Detect which cell encompasses the target text, then output its (x, y) center coordinate. 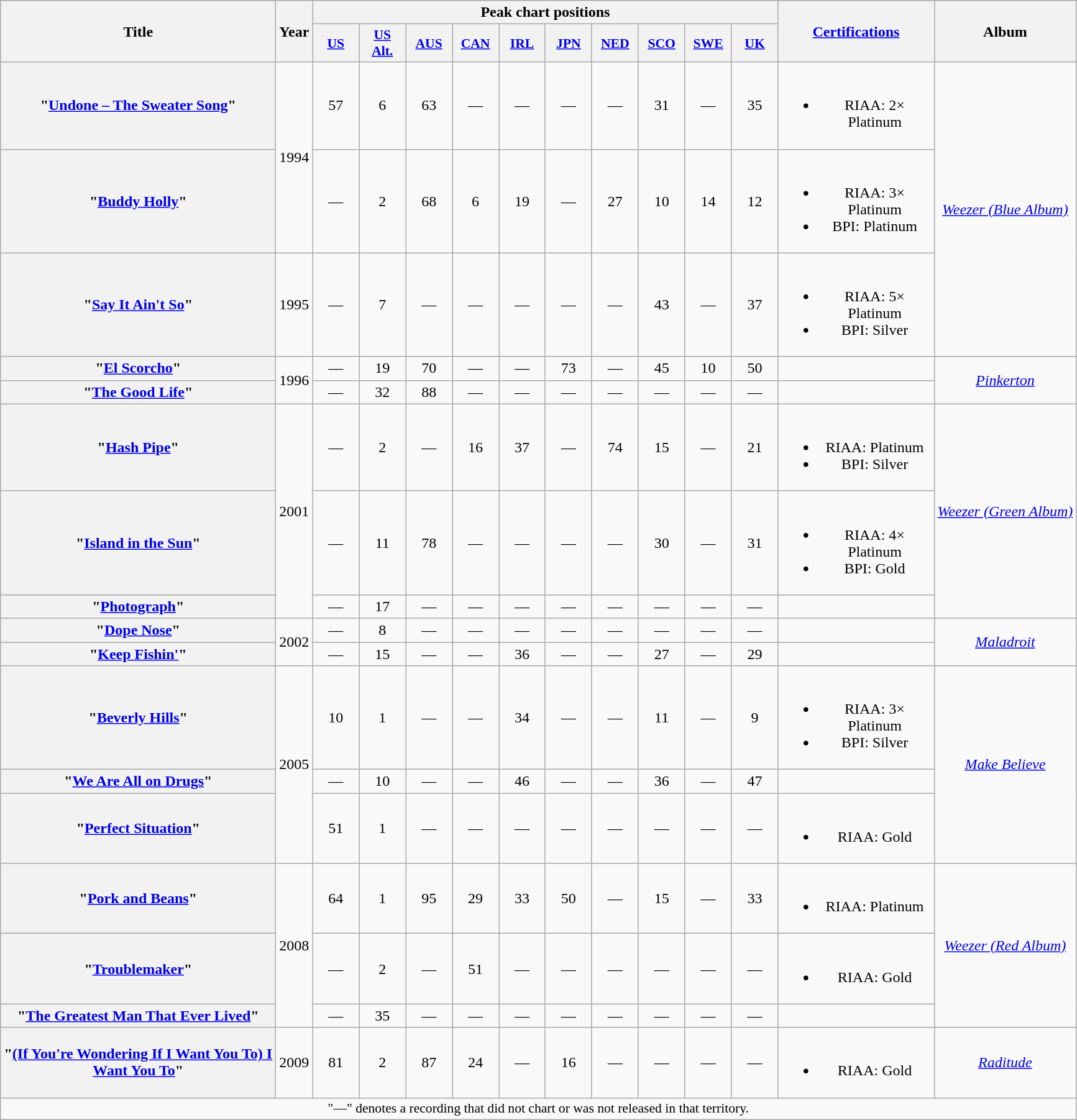
"Island in the Sun" (138, 543)
Maladroit (1006, 642)
SWE (708, 43)
"The Greatest Man That Ever Lived" (138, 1016)
"El Scorcho" (138, 368)
"Perfect Situation" (138, 829)
45 (661, 368)
NED (615, 43)
12 (754, 201)
30 (661, 543)
32 (383, 392)
9 (754, 718)
"We Are All on Drugs" (138, 781)
88 (429, 392)
2005 (295, 765)
RIAA: 5× PlatinumBPI: Silver (856, 304)
2002 (295, 642)
24 (476, 1062)
RIAA: 3× PlatinumBPI: Platinum (856, 201)
2001 (295, 511)
US (336, 43)
68 (429, 201)
RIAA: 4× PlatinumBPI: Gold (856, 543)
17 (383, 606)
73 (568, 368)
64 (336, 898)
RIAA: Platinum (856, 898)
Weezer (Red Album) (1006, 945)
"Troublemaker" (138, 969)
"—" denotes a recording that did not chart or was not released in that territory. (538, 1109)
43 (661, 304)
"Keep Fishin'" (138, 654)
"The Good Life" (138, 392)
Weezer (Blue Album) (1006, 209)
8 (383, 630)
RIAA: PlatinumBPI: Silver (856, 447)
USAlt. (383, 43)
81 (336, 1062)
Weezer (Green Album) (1006, 511)
"Beverly Hills" (138, 718)
95 (429, 898)
AUS (429, 43)
2009 (295, 1062)
87 (429, 1062)
34 (522, 718)
70 (429, 368)
"Dope Nose" (138, 630)
Certifications (856, 31)
Peak chart positions (546, 12)
Album (1006, 31)
"Photograph" (138, 606)
78 (429, 543)
63 (429, 106)
"Hash Pipe" (138, 447)
UK (754, 43)
Title (138, 31)
21 (754, 447)
2008 (295, 945)
JPN (568, 43)
RIAA: 2× Platinum (856, 106)
RIAA: 3× PlatinumBPI: Silver (856, 718)
57 (336, 106)
CAN (476, 43)
Make Believe (1006, 765)
"(If You're Wondering If I Want You To) I Want You To" (138, 1062)
"Buddy Holly" (138, 201)
Raditude (1006, 1062)
"Pork and Beans" (138, 898)
1995 (295, 304)
SCO (661, 43)
1996 (295, 380)
7 (383, 304)
74 (615, 447)
"Say It Ain't So" (138, 304)
IRL (522, 43)
47 (754, 781)
"Undone – The Sweater Song" (138, 106)
Year (295, 31)
46 (522, 781)
1994 (295, 158)
Pinkerton (1006, 380)
14 (708, 201)
